Return [X, Y] of the center of cell containing provided text 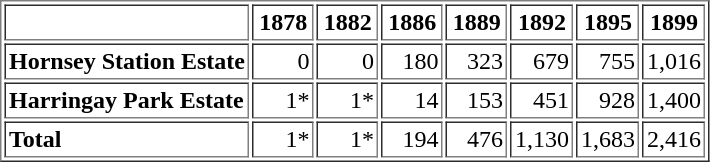
1899 [674, 22]
1,683 [608, 140]
1889 [477, 22]
928 [608, 100]
1895 [608, 22]
2,416 [674, 140]
1,400 [674, 100]
1886 [412, 22]
153 [477, 100]
323 [477, 62]
194 [412, 140]
476 [477, 140]
1882 [348, 22]
755 [608, 62]
1878 [283, 22]
Hornsey Station Estate [126, 62]
Total [126, 140]
180 [412, 62]
1892 [542, 22]
451 [542, 100]
1,130 [542, 140]
14 [412, 100]
679 [542, 62]
1,016 [674, 62]
Harringay Park Estate [126, 100]
